Identify which cell holds the provided text, then report its [X, Y] central coordinate. 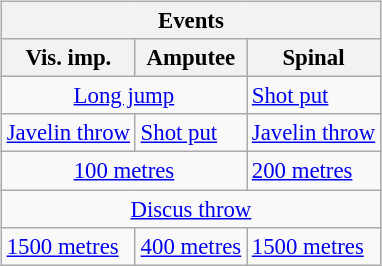
Spinal [313, 58]
400 metres [190, 246]
Amputee [190, 58]
Discus throw [190, 209]
200 metres [313, 171]
100 metres [124, 171]
Long jump [124, 96]
Vis. imp. [68, 58]
Events [190, 21]
